Provide the [X, Y] coordinate of the cell's center where the given text is located.  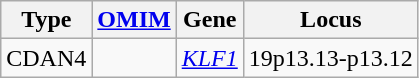
OMIM [134, 20]
KLF1 [210, 58]
Type [46, 20]
CDAN4 [46, 58]
19p13.13-p13.12 [330, 58]
Locus [330, 20]
Gene [210, 20]
